Locate the cell with the specified text and output its (X, Y) center coordinate. 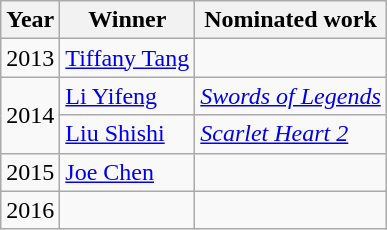
Liu Shishi (128, 134)
Year (30, 20)
2016 (30, 210)
Swords of Legends (291, 96)
2014 (30, 115)
Nominated work (291, 20)
Scarlet Heart 2 (291, 134)
2013 (30, 58)
Joe Chen (128, 172)
Winner (128, 20)
2015 (30, 172)
Li Yifeng (128, 96)
Tiffany Tang (128, 58)
